Provide the (X, Y) coordinate of the cell's center where the given text is located.  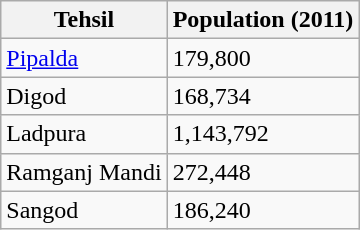
186,240 (263, 210)
1,143,792 (263, 134)
Ladpura (84, 134)
Pipalda (84, 58)
272,448 (263, 172)
Sangod (84, 210)
168,734 (263, 96)
179,800 (263, 58)
Tehsil (84, 20)
Population (2011) (263, 20)
Digod (84, 96)
Ramganj Mandi (84, 172)
